Return the (X, Y) coordinate for the center point of the cell that contains the specified text.  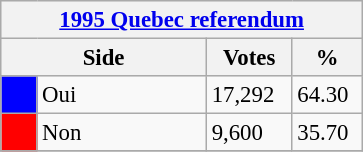
Side (104, 58)
Non (122, 133)
Votes (249, 58)
Oui (122, 95)
9,600 (249, 133)
64.30 (328, 95)
1995 Quebec referendum (182, 20)
% (328, 58)
35.70 (328, 133)
17,292 (249, 95)
